Locate the cell with the specified text and output its (x, y) center coordinate. 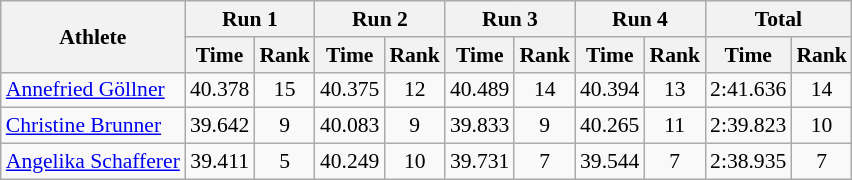
5 (284, 162)
Annefried Göllner (93, 90)
Run 1 (250, 19)
Run 2 (380, 19)
40.375 (350, 90)
Run 3 (510, 19)
39.731 (480, 162)
40.249 (350, 162)
39.642 (220, 126)
15 (284, 90)
39.544 (610, 162)
Total (778, 19)
40.265 (610, 126)
Angelika Schafferer (93, 162)
Christine Brunner (93, 126)
39.411 (220, 162)
39.833 (480, 126)
40.083 (350, 126)
11 (674, 126)
Run 4 (640, 19)
2:38.935 (748, 162)
40.378 (220, 90)
12 (414, 90)
2:41.636 (748, 90)
40.394 (610, 90)
40.489 (480, 90)
13 (674, 90)
Athlete (93, 36)
2:39.823 (748, 126)
